Search for the cell housing the specified text and yield its [X, Y] center coordinate. 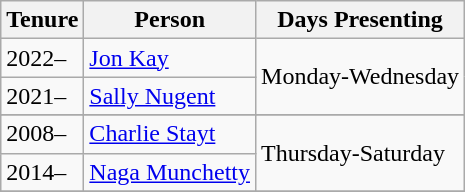
Charlie Stayt [170, 134]
Person [170, 20]
2008– [42, 134]
2014– [42, 172]
Jon Kay [170, 58]
2021– [42, 96]
Sally Nugent [170, 96]
Monday-Wednesday [360, 77]
Tenure [42, 20]
Naga Munchetty [170, 172]
Days Presenting [360, 20]
Thursday-Saturday [360, 153]
2022– [42, 58]
